Extract the [X, Y] coordinate from the center of the cell holding the provided text.  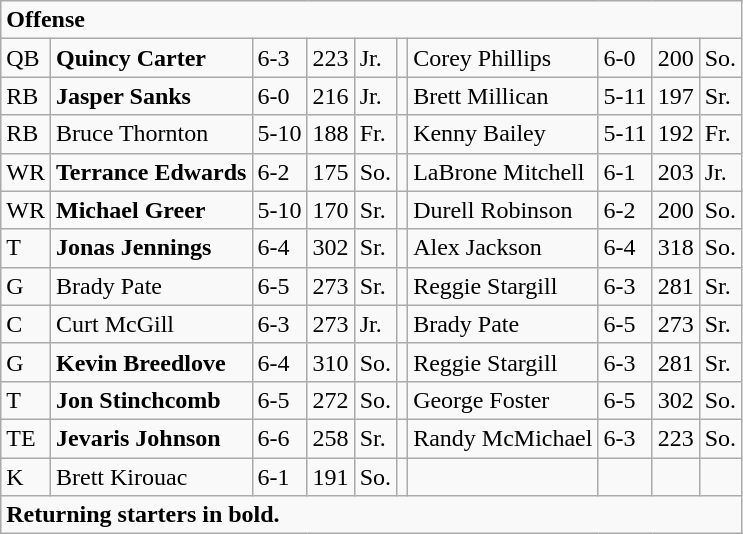
258 [330, 438]
Terrance Edwards [151, 172]
LaBrone Mitchell [503, 172]
Brett Millican [503, 96]
Randy McMichael [503, 438]
191 [330, 477]
Brett Kirouac [151, 477]
Curt McGill [151, 324]
Jon Stinchcomb [151, 400]
QB [26, 58]
318 [676, 248]
216 [330, 96]
K [26, 477]
272 [330, 400]
203 [676, 172]
310 [330, 362]
Jevaris Johnson [151, 438]
Returning starters in bold. [372, 515]
Kenny Bailey [503, 134]
Corey Phillips [503, 58]
TE [26, 438]
175 [330, 172]
192 [676, 134]
197 [676, 96]
188 [330, 134]
Kevin Breedlove [151, 362]
George Foster [503, 400]
Durell Robinson [503, 210]
Michael Greer [151, 210]
170 [330, 210]
6-6 [280, 438]
Jasper Sanks [151, 96]
Jonas Jennings [151, 248]
Quincy Carter [151, 58]
C [26, 324]
Bruce Thornton [151, 134]
Offense [372, 20]
Alex Jackson [503, 248]
